Return (x, y) of the center of cell containing provided text 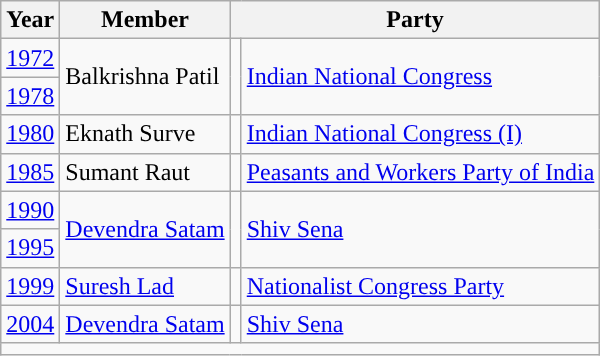
Indian National Congress (I) (420, 134)
Nationalist Congress Party (420, 286)
Suresh Lad (145, 286)
1980 (30, 134)
Eknath Surve (145, 134)
1999 (30, 286)
Indian National Congress (420, 77)
Balkrishna Patil (145, 77)
Peasants and Workers Party of India (420, 172)
1995 (30, 248)
1985 (30, 172)
Party (415, 20)
Sumant Raut (145, 172)
1978 (30, 96)
1972 (30, 58)
2004 (30, 324)
Member (145, 20)
Year (30, 20)
1990 (30, 210)
